Find where the given text appears and provide that cell's center as (x, y) coordinate. 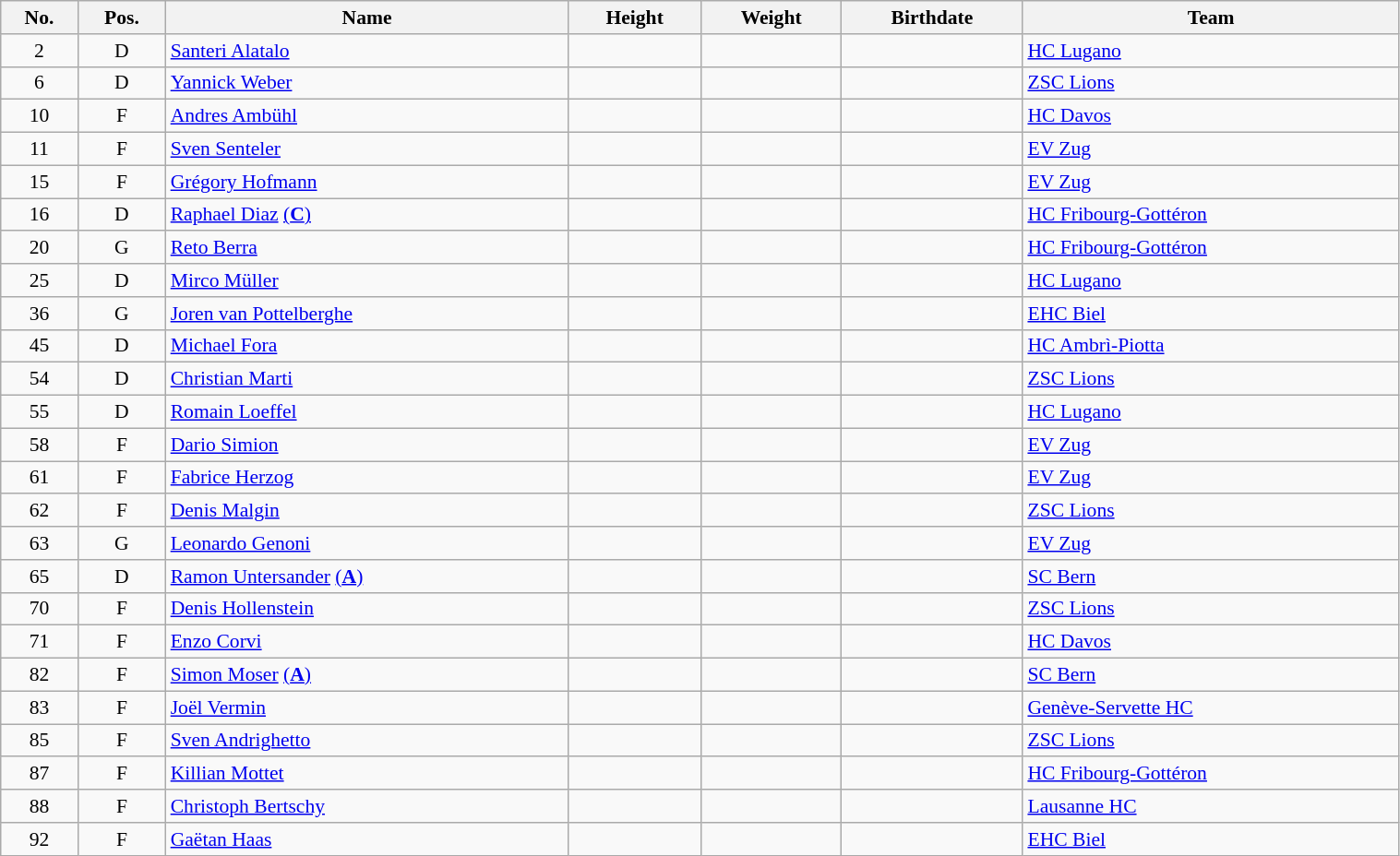
Simon Moser (A) (367, 675)
15 (39, 182)
Sven Andrighetto (367, 741)
Christian Marti (367, 379)
Weight (772, 18)
Height (634, 18)
70 (39, 609)
20 (39, 248)
Sven Senteler (367, 149)
10 (39, 116)
Mirco Müller (367, 280)
85 (39, 741)
Killian Mottet (367, 774)
6 (39, 83)
Yannick Weber (367, 83)
58 (39, 445)
62 (39, 511)
Fabrice Herzog (367, 478)
Santeri Alatalo (367, 51)
54 (39, 379)
65 (39, 577)
83 (39, 707)
55 (39, 412)
11 (39, 149)
Joren van Pottelberghe (367, 314)
25 (39, 280)
No. (39, 18)
82 (39, 675)
Genève-Servette HC (1211, 707)
Team (1211, 18)
87 (39, 774)
Enzo Corvi (367, 642)
Reto Berra (367, 248)
Michael Fora (367, 346)
Leonardo Genoni (367, 543)
Ramon Untersander (A) (367, 577)
Name (367, 18)
Romain Loeffel (367, 412)
Raphael Diaz (C) (367, 215)
HC Ambrì-Piotta (1211, 346)
92 (39, 839)
Lausanne HC (1211, 806)
Denis Hollenstein (367, 609)
36 (39, 314)
16 (39, 215)
Grégory Hofmann (367, 182)
Gaëtan Haas (367, 839)
2 (39, 51)
63 (39, 543)
Denis Malgin (367, 511)
71 (39, 642)
Birthdate (932, 18)
Christoph Bertschy (367, 806)
Dario Simion (367, 445)
Pos. (122, 18)
Joël Vermin (367, 707)
88 (39, 806)
Andres Ambühl (367, 116)
61 (39, 478)
45 (39, 346)
